Return [x, y] of the center of cell containing provided text 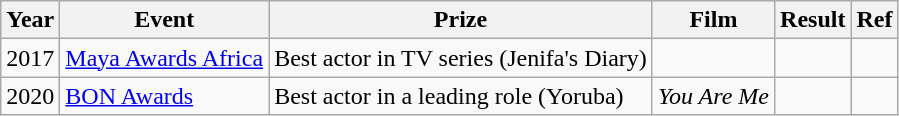
BON Awards [164, 96]
Prize [461, 20]
Year [30, 20]
Best actor in a leading role (Yoruba) [461, 96]
Film [713, 20]
Event [164, 20]
2017 [30, 58]
Best actor in TV series (Jenifa's Diary) [461, 58]
Maya Awards Africa [164, 58]
Ref [874, 20]
2020 [30, 96]
Result [813, 20]
You Are Me [713, 96]
